Identify which cell holds the provided text, then report its [X, Y] central coordinate. 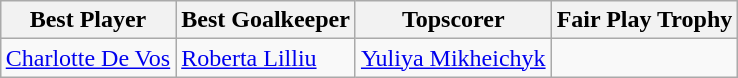
Roberta Lilliu [266, 58]
Charlotte De Vos [88, 58]
Topscorer [453, 20]
Fair Play Trophy [644, 20]
Best Goalkeeper [266, 20]
Best Player [88, 20]
Yuliya Mikheichyk [453, 58]
